Pinpoint the cell where the given text exists, returning its (X, Y) midpoint coordinate. 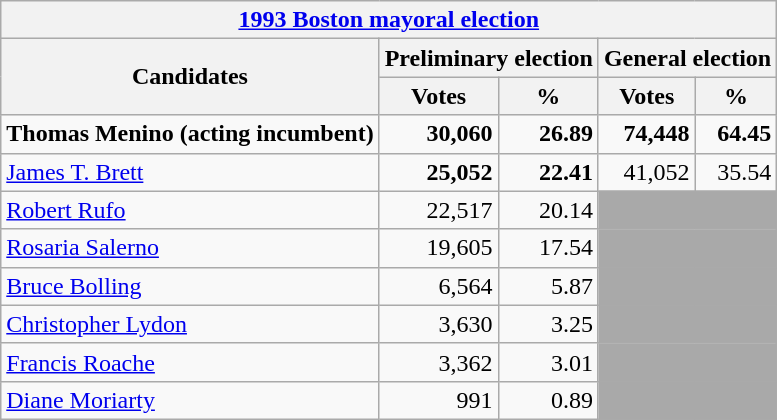
22.41 (548, 172)
3.01 (548, 362)
Candidates (190, 77)
0.89 (548, 400)
17.54 (548, 248)
30,060 (438, 134)
22,517 (438, 210)
Diane Moriarty (190, 400)
Rosaria Salerno (190, 248)
20.14 (548, 210)
1993 Boston mayoral election (389, 20)
James T. Brett (190, 172)
3,362 (438, 362)
19,605 (438, 248)
41,052 (646, 172)
35.54 (736, 172)
6,564 (438, 286)
General election (687, 58)
Thomas Menino (acting incumbent) (190, 134)
Bruce Bolling (190, 286)
3,630 (438, 324)
5.87 (548, 286)
25,052 (438, 172)
Francis Roache (190, 362)
64.45 (736, 134)
Christopher Lydon (190, 324)
991 (438, 400)
3.25 (548, 324)
74,448 (646, 134)
Preliminary election (488, 58)
26.89 (548, 134)
Robert Rufo (190, 210)
